From the cell containing the given text, extract its center point as [x, y] coordinate. 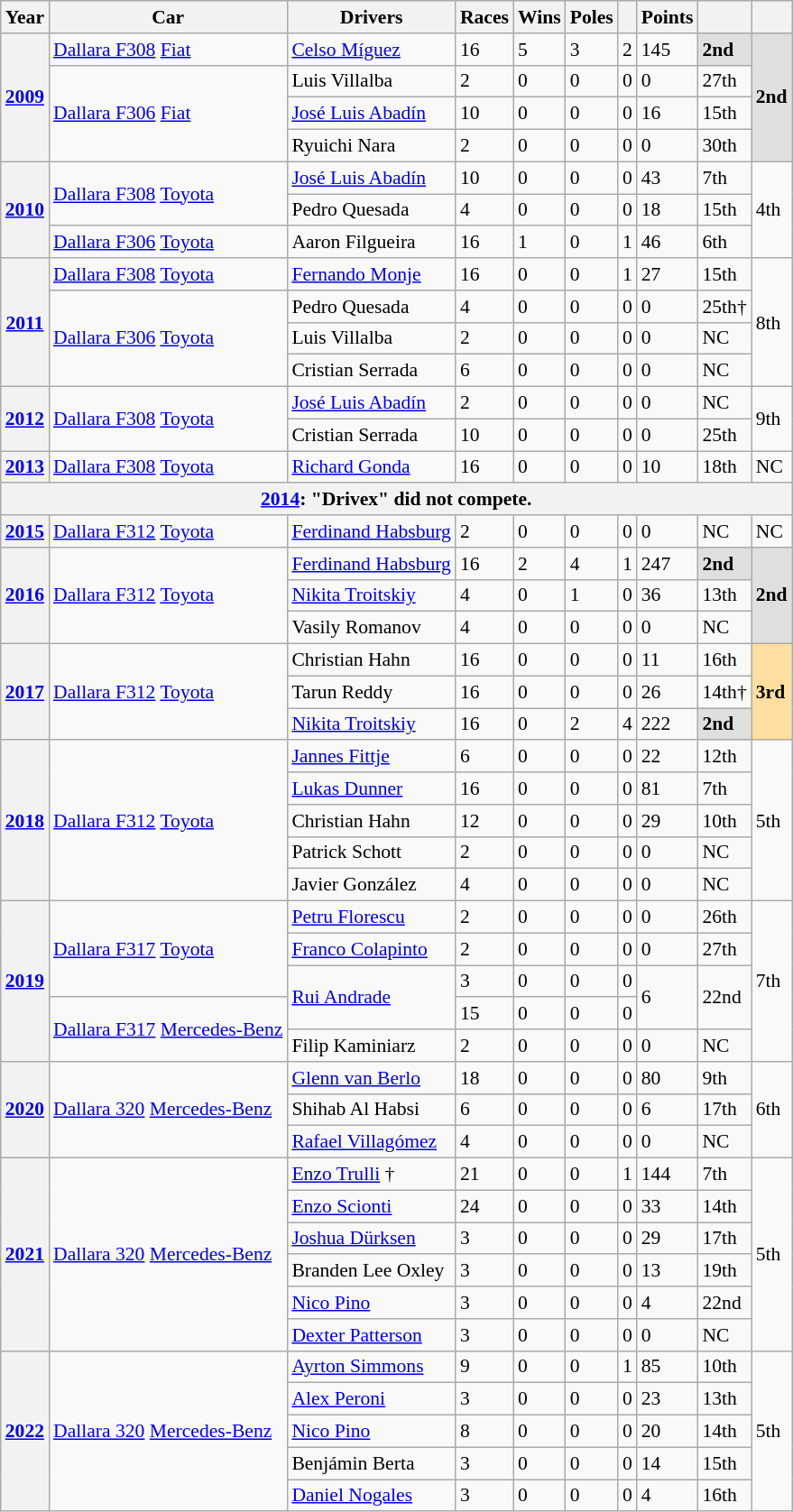
Alex Peroni [372, 1399]
11 [668, 660]
12 [484, 821]
Jannes Fittje [372, 757]
25th† [724, 307]
Fernando Monje [372, 274]
81 [668, 788]
Year [25, 17]
Enzo Scionti [372, 1206]
222 [668, 724]
27 [668, 274]
46 [668, 243]
Dallara F317 Toyota [168, 949]
85 [668, 1367]
2021 [25, 1255]
Dallara F306 Fiat [168, 114]
2015 [25, 531]
2018 [25, 821]
33 [668, 1206]
2010 [25, 209]
4th [772, 209]
80 [668, 1078]
Wins [539, 17]
Patrick Schott [372, 853]
5 [539, 50]
2019 [25, 982]
Dallara F308 Fiat [168, 50]
14th† [724, 692]
2016 [25, 595]
Races [484, 17]
Franco Colapinto [372, 949]
Ayrton Simmons [372, 1367]
247 [668, 564]
2013 [25, 467]
Lukas Dunner [372, 788]
9 [484, 1367]
36 [668, 595]
22 [668, 757]
3rd [772, 693]
8th [772, 322]
Filip Kaminiarz [372, 1046]
2022 [25, 1431]
Aaron Filgueira [372, 243]
Rafael Villagómez [372, 1142]
145 [668, 50]
14 [668, 1463]
2020 [25, 1110]
2011 [25, 322]
Shihab Al Habsi [372, 1110]
2012 [25, 419]
Enzo Trulli † [372, 1175]
43 [668, 178]
Dallara F317 Mercedes-Benz [168, 1030]
25th [724, 435]
Celso Míguez [372, 50]
Branden Lee Oxley [372, 1271]
Drivers [372, 17]
20 [668, 1432]
18th [724, 467]
Dexter Patterson [372, 1335]
Petru Florescu [372, 917]
23 [668, 1399]
Ryuichi Nara [372, 146]
21 [484, 1175]
Car [168, 17]
Glenn van Berlo [372, 1078]
Joshua Dürksen [372, 1239]
15 [484, 1014]
26th [724, 917]
Javier González [372, 885]
24 [484, 1206]
144 [668, 1175]
30th [724, 146]
2014: "Drivex" did not compete. [397, 500]
Tarun Reddy [372, 692]
Points [668, 17]
2009 [25, 97]
2017 [25, 693]
26 [668, 692]
13 [668, 1271]
Benjámin Berta [372, 1463]
8 [484, 1432]
Rui Andrade [372, 998]
12th [724, 757]
Daniel Nogales [372, 1496]
19th [724, 1271]
Richard Gonda [372, 467]
Vasily Romanov [372, 628]
Poles [592, 17]
